Extract the [X, Y] coordinate from the center of the cell holding the provided text.  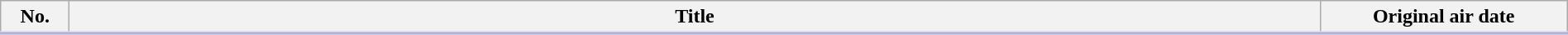
Title [695, 17]
Original air date [1444, 17]
No. [35, 17]
